From the cell containing the given text, extract its center point as (X, Y) coordinate. 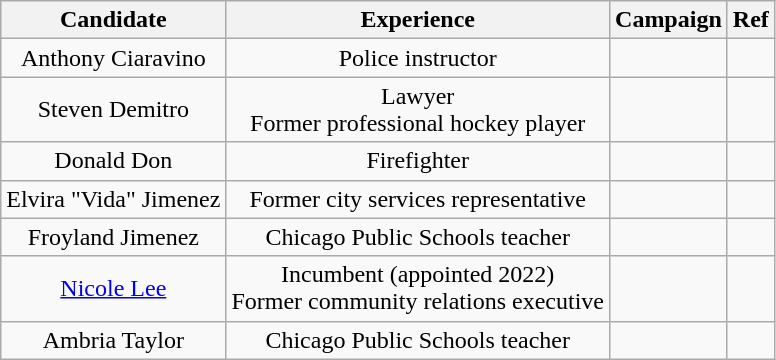
Nicole Lee (114, 288)
Experience (418, 20)
Campaign (669, 20)
Elvira "Vida" Jimenez (114, 199)
LawyerFormer professional hockey player (418, 110)
Incumbent (appointed 2022)Former community relations executive (418, 288)
Ambria Taylor (114, 340)
Police instructor (418, 58)
Froyland Jimenez (114, 237)
Anthony Ciaravino (114, 58)
Donald Don (114, 161)
Ref (750, 20)
Candidate (114, 20)
Steven Demitro (114, 110)
Firefighter (418, 161)
Former city services representative (418, 199)
